Detect which cell encompasses the target text, then output its [x, y] center coordinate. 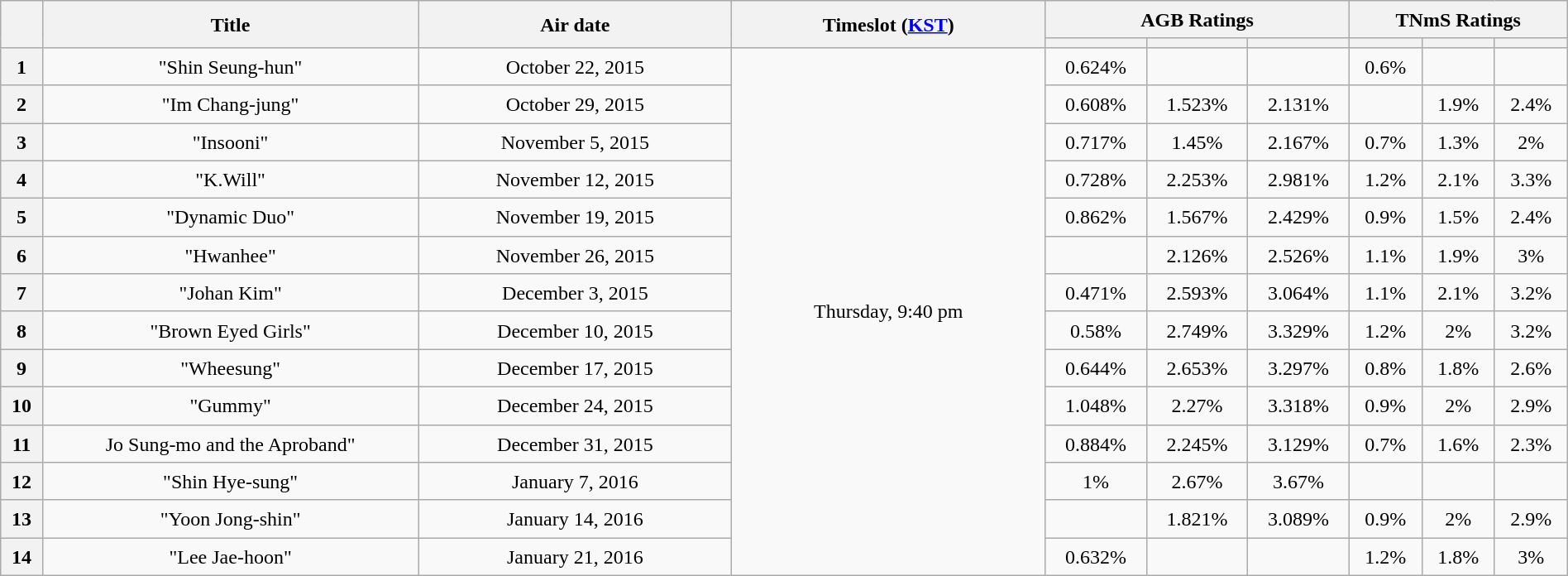
"Shin Hye-sung" [230, 482]
2.67% [1198, 482]
3.329% [1298, 330]
0.8% [1385, 368]
December 10, 2015 [576, 330]
0.728% [1097, 180]
"K.Will" [230, 180]
1.45% [1198, 142]
1.821% [1198, 519]
1.5% [1458, 218]
"Hwanhee" [230, 255]
1.6% [1458, 444]
November 19, 2015 [576, 218]
1.3% [1458, 142]
"Yoon Jong-shin" [230, 519]
October 29, 2015 [576, 104]
12 [22, 482]
0.884% [1097, 444]
0.471% [1097, 293]
4 [22, 180]
3.318% [1298, 406]
"Insooni" [230, 142]
2.429% [1298, 218]
0.717% [1097, 142]
"Gummy" [230, 406]
Timeslot (KST) [888, 25]
9 [22, 368]
December 3, 2015 [576, 293]
TNmS Ratings [1458, 20]
8 [22, 330]
1.048% [1097, 406]
Thursday, 9:40 pm [888, 311]
13 [22, 519]
1 [22, 66]
14 [22, 557]
2.131% [1298, 104]
"Shin Seung-hun" [230, 66]
AGB Ratings [1198, 20]
7 [22, 293]
11 [22, 444]
10 [22, 406]
2 [22, 104]
3.3% [1531, 180]
2.27% [1198, 406]
Title [230, 25]
2.167% [1298, 142]
2.749% [1198, 330]
1.567% [1198, 218]
"Im Chang-jung" [230, 104]
2.253% [1198, 180]
November 12, 2015 [576, 180]
December 31, 2015 [576, 444]
3.297% [1298, 368]
3.129% [1298, 444]
Jo Sung-mo and the Aproband" [230, 444]
3 [22, 142]
"Johan Kim" [230, 293]
1% [1097, 482]
0.862% [1097, 218]
October 22, 2015 [576, 66]
"Wheesung" [230, 368]
"Lee Jae-hoon" [230, 557]
2.6% [1531, 368]
"Brown Eyed Girls" [230, 330]
2.126% [1198, 255]
3.67% [1298, 482]
January 7, 2016 [576, 482]
6 [22, 255]
3.089% [1298, 519]
January 14, 2016 [576, 519]
November 26, 2015 [576, 255]
0.624% [1097, 66]
1.523% [1198, 104]
3.064% [1298, 293]
December 24, 2015 [576, 406]
2.526% [1298, 255]
2.653% [1198, 368]
"Dynamic Duo" [230, 218]
November 5, 2015 [576, 142]
Air date [576, 25]
0.632% [1097, 557]
0.6% [1385, 66]
2.593% [1198, 293]
2.245% [1198, 444]
5 [22, 218]
0.608% [1097, 104]
0.58% [1097, 330]
December 17, 2015 [576, 368]
0.644% [1097, 368]
January 21, 2016 [576, 557]
2.981% [1298, 180]
2.3% [1531, 444]
